Identify which cell holds the provided text, then report its (X, Y) central coordinate. 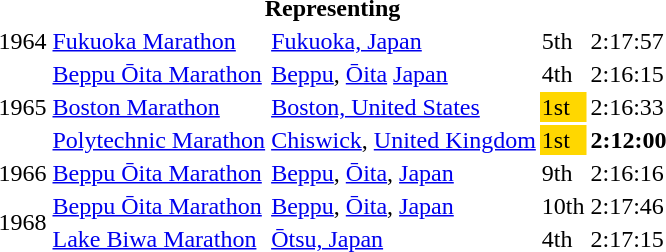
Fukuoka Marathon (159, 41)
10th (563, 206)
4th (563, 74)
Chiswick, United Kingdom (404, 140)
Boston Marathon (159, 107)
Polytechnic Marathon (159, 140)
Fukuoka, Japan (404, 41)
Boston, United States (404, 107)
Beppu, Ōita Japan (404, 74)
5th (563, 41)
9th (563, 173)
